Extract the (x, y) coordinate from the center of the cell holding the provided text.  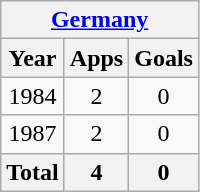
Total (33, 172)
1984 (33, 96)
Germany (100, 20)
Goals (164, 58)
4 (96, 172)
Apps (96, 58)
Year (33, 58)
1987 (33, 134)
